Provide the (X, Y) coordinate of the cell's center where the given text is located.  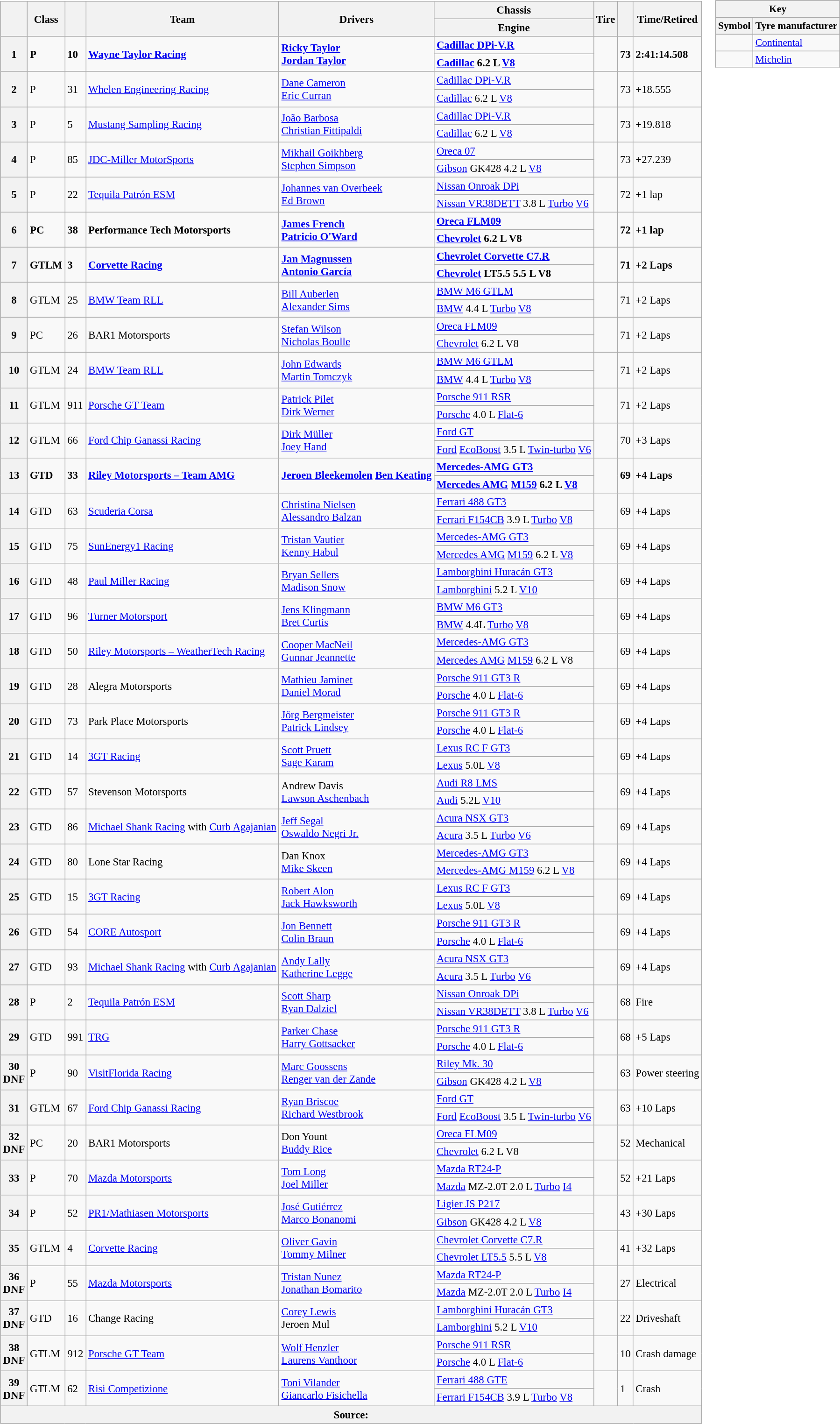
7 (14, 264)
Ferrari 488 GT3 (514, 502)
Christina Nielsen Alessandro Balzan (356, 511)
9 (14, 335)
11 (14, 405)
41 (626, 1248)
Bryan Sellers Madison Snow (356, 581)
+3 Laps (668, 440)
21 (14, 757)
54 (76, 932)
Engine (514, 28)
Performance Tech Motorsports (183, 230)
Patrick Pilet Dirk Werner (356, 405)
Crash damage (668, 1353)
José Gutiérrez Marco Bonanomi (356, 1212)
James French Patricio O'Ward (356, 230)
Mustang Sampling Racing (183, 124)
Change Racing (183, 1318)
Risi Competizione (183, 1388)
Tire (606, 19)
Wayne Taylor Racing (183, 54)
90 (76, 1072)
Fire (668, 1002)
17 (14, 616)
Stevenson Motorsports (183, 791)
32DNF (14, 1142)
BMW M6 GT3 (514, 607)
Driveshaft (668, 1318)
Alegra Motorsports (183, 687)
62 (76, 1388)
Ferrari 488 GTE (514, 1380)
Johannes van Overbeek Ed Brown (356, 194)
Riley Motorsports – WeatherTech Racing (183, 651)
Dane Cameron Eric Curran (356, 89)
912 (76, 1353)
Parker Chase Harry Gottsacker (356, 1037)
Source: (351, 1415)
Ricky Taylor Jordan Taylor (356, 54)
Mechanical (668, 1142)
+21 Laps (668, 1178)
8 (14, 300)
Paul Miller Racing (183, 581)
12 (14, 440)
38DNF (14, 1353)
Turner Motorsport (183, 616)
13 (14, 475)
BMW 4.4L Turbo V8 (514, 625)
Ryan Briscoe Richard Westbrook (356, 1108)
991 (76, 1037)
Marc Goossens Renger van der Zande (356, 1072)
Michelin (797, 59)
Scuderia Corsa (183, 511)
85 (76, 160)
Chassis (514, 10)
Cooper MacNeil Gunnar Jeannette (356, 651)
PR1/Mathiasen Motorsports (183, 1212)
Ligier JS P217 (514, 1204)
Park Place Motorsports (183, 721)
86 (76, 827)
Tom Long Joel Miller (356, 1178)
911 (76, 405)
VisitFlorida Racing (183, 1072)
Andrew Davis Lawson Aschenbach (356, 791)
19 (14, 687)
18 (14, 651)
Jeroen Bleekemolen Ben Keating (356, 475)
23 (14, 827)
Jan Magnussen Antonio García (356, 264)
Tristan Vautier Kenny Habul (356, 546)
+32 Laps (668, 1248)
Jens Klingmann Bret Curtis (356, 616)
JDC-Miller MotorSports (183, 160)
Oliver Gavin Tommy Milner (356, 1248)
Dan Knox Mike Skeen (356, 862)
Scott Pruett Sage Karam (356, 757)
67 (76, 1108)
93 (76, 967)
Mathieu Jaminet Daniel Morad (356, 687)
35 (14, 1248)
TRG (183, 1037)
Class (46, 19)
34 (14, 1212)
+19.818 (668, 124)
55 (76, 1283)
João Barbosa Christian Fittipaldi (356, 124)
Stefan Wilson Nicholas Boulle (356, 335)
Bill Auberlen Alexander Sims (356, 300)
Riley Motorsports – Team AMG (183, 475)
Andy Lally Katherine Legge (356, 967)
43 (626, 1212)
2:41:14.508 (668, 54)
Oreca 07 (514, 151)
Audi R8 LMS (514, 783)
Audi 5.2L V10 (514, 801)
Don Yount Buddy Rice (356, 1142)
Jörg Bergmeister Patrick Lindsey (356, 721)
Continental (797, 43)
Riley Mk. 30 (514, 1064)
48 (76, 581)
+10 Laps (668, 1108)
+18.555 (668, 89)
36DNF (14, 1283)
75 (76, 546)
37DNF (14, 1318)
Wolf Henzler Laurens Vanthoor (356, 1353)
Dirk Müller Joey Hand (356, 440)
Tyre manufacturer (797, 26)
66 (76, 440)
29 (14, 1037)
Symbol (734, 26)
50 (76, 651)
SunEnergy1 Racing (183, 546)
80 (76, 862)
6 (14, 230)
Jon Bennett Colin Braun (356, 932)
57 (76, 791)
Lone Star Racing (183, 862)
Crash (668, 1388)
Team (183, 19)
Mercedes-AMG M159 6.2 L V8 (514, 871)
39DNF (14, 1388)
John Edwards Martin Tomczyk (356, 370)
Whelen Engineering Racing (183, 89)
30DNF (14, 1072)
Scott Sharp Ryan Dalziel (356, 1002)
Drivers (356, 19)
Robert Alon Jack Hawksworth (356, 897)
Jeff Segal Oswaldo Negri Jr. (356, 827)
38 (76, 230)
Electrical (668, 1283)
+5 Laps (668, 1037)
Toni Vilander Giancarlo Fisichella (356, 1388)
+27.239 (668, 160)
Power steering (668, 1072)
Tristan Nunez Jonathan Bomarito (356, 1283)
Time/Retired (668, 19)
CORE Autosport (183, 932)
Mikhail Goikhberg Stephen Simpson (356, 160)
Corey Lewis Jeroen Mul (356, 1318)
Key (778, 9)
96 (76, 616)
+30 Laps (668, 1212)
